Extract the (X, Y) coordinate from the center of the cell holding the provided text.  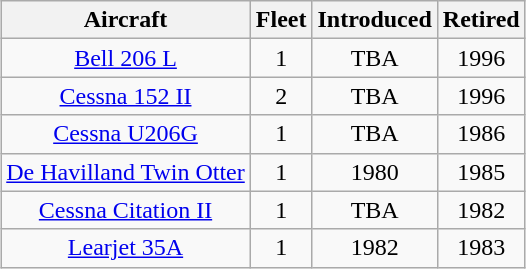
1985 (481, 172)
Cessna 152 II (126, 96)
Introduced (374, 20)
1980 (374, 172)
1986 (481, 134)
1983 (481, 248)
2 (281, 96)
Bell 206 L (126, 58)
Cessna Citation II (126, 210)
Aircraft (126, 20)
Fleet (281, 20)
Retired (481, 20)
Cessna U206G (126, 134)
Learjet 35A (126, 248)
De Havilland Twin Otter (126, 172)
